For the text-containing cell, return its midpoint in [X, Y] coordinate format. 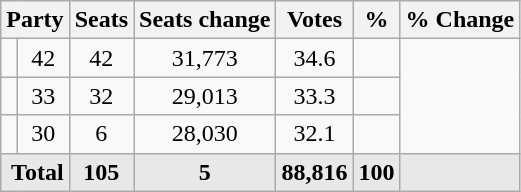
30 [43, 134]
Seats change [205, 20]
33.3 [314, 96]
Party [35, 20]
100 [376, 172]
32.1 [314, 134]
6 [101, 134]
34.6 [314, 58]
5 [205, 172]
88,816 [314, 172]
32 [101, 96]
% [376, 20]
Total [35, 172]
28,030 [205, 134]
29,013 [205, 96]
Votes [314, 20]
105 [101, 172]
33 [43, 96]
Seats [101, 20]
31,773 [205, 58]
% Change [460, 20]
